From the cell containing the given text, extract its center point as (x, y) coordinate. 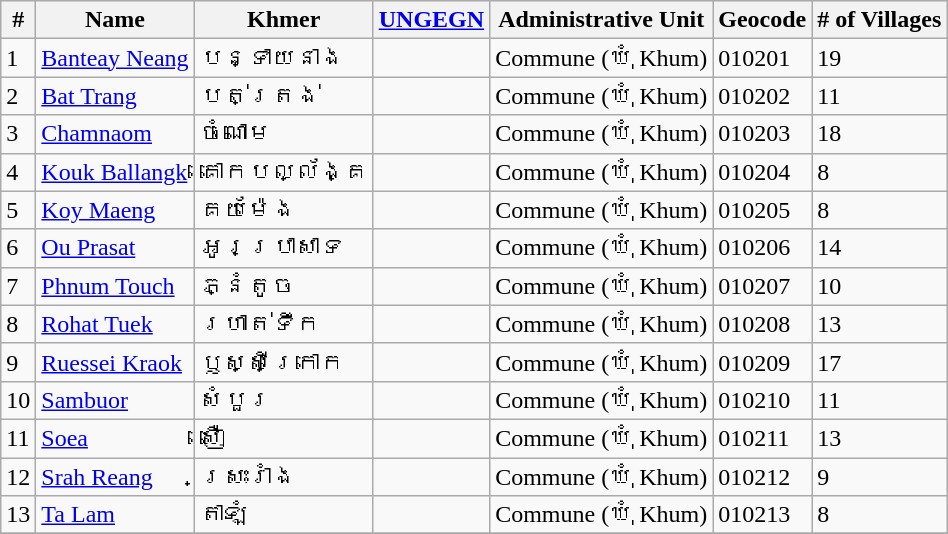
Banteay Neang (115, 58)
ឫស្សីក្រោក (284, 362)
010206 (762, 248)
អូរប្រាសាទ (284, 248)
010211 (762, 438)
Rohat Tuek (115, 324)
010205 (762, 210)
010213 (762, 515)
7 (18, 286)
17 (880, 362)
បន្ទាយនាង (284, 58)
19 (880, 58)
Administrative Unit (602, 20)
Chamnaom (115, 134)
18 (880, 134)
2 (18, 96)
គយម៉ែង (284, 210)
1 (18, 58)
010207 (762, 286)
010204 (762, 172)
Bat Trang (115, 96)
010210 (762, 400)
សឿ (284, 438)
14 (880, 248)
គោកបល្ល័ង្គ (284, 172)
Srah Reang (115, 477)
បត់ត្រង់ (284, 96)
# (18, 20)
6 (18, 248)
Soea (115, 438)
010201 (762, 58)
ចំណោម (284, 134)
Ou Prasat (115, 248)
Khmer (284, 20)
010202 (762, 96)
12 (18, 477)
4 (18, 172)
Name (115, 20)
Ta Lam (115, 515)
UNGEGN (431, 20)
រហាត់ទឹក (284, 324)
Phnum Touch (115, 286)
010203 (762, 134)
Kouk Ballangk (115, 172)
ភ្នំតូច (284, 286)
Koy Maeng (115, 210)
ស្រះរាំង (284, 477)
010212 (762, 477)
5 (18, 210)
សំបួរ (284, 400)
010208 (762, 324)
010209 (762, 362)
Geocode (762, 20)
# of Villages (880, 20)
តាឡំ (284, 515)
Sambuor (115, 400)
3 (18, 134)
Ruessei Kraok (115, 362)
